For the text-containing cell, return its midpoint in [X, Y] coordinate format. 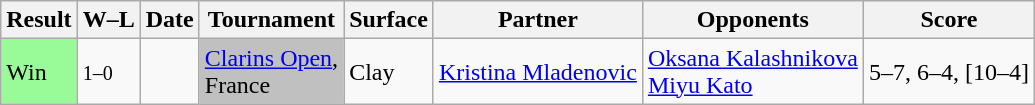
Partner [538, 20]
Win [39, 72]
Tournament [271, 20]
1–0 [108, 72]
Result [39, 20]
Date [170, 20]
W–L [108, 20]
Clarins Open, France [271, 72]
Clay [389, 72]
Kristina Mladenovic [538, 72]
Surface [389, 20]
Opponents [752, 20]
Oksana Kalashnikova Miyu Kato [752, 72]
Score [948, 20]
5–7, 6–4, [10–4] [948, 72]
